Capture the cell that displays the provided text and extract its [X, Y] central coordinate. 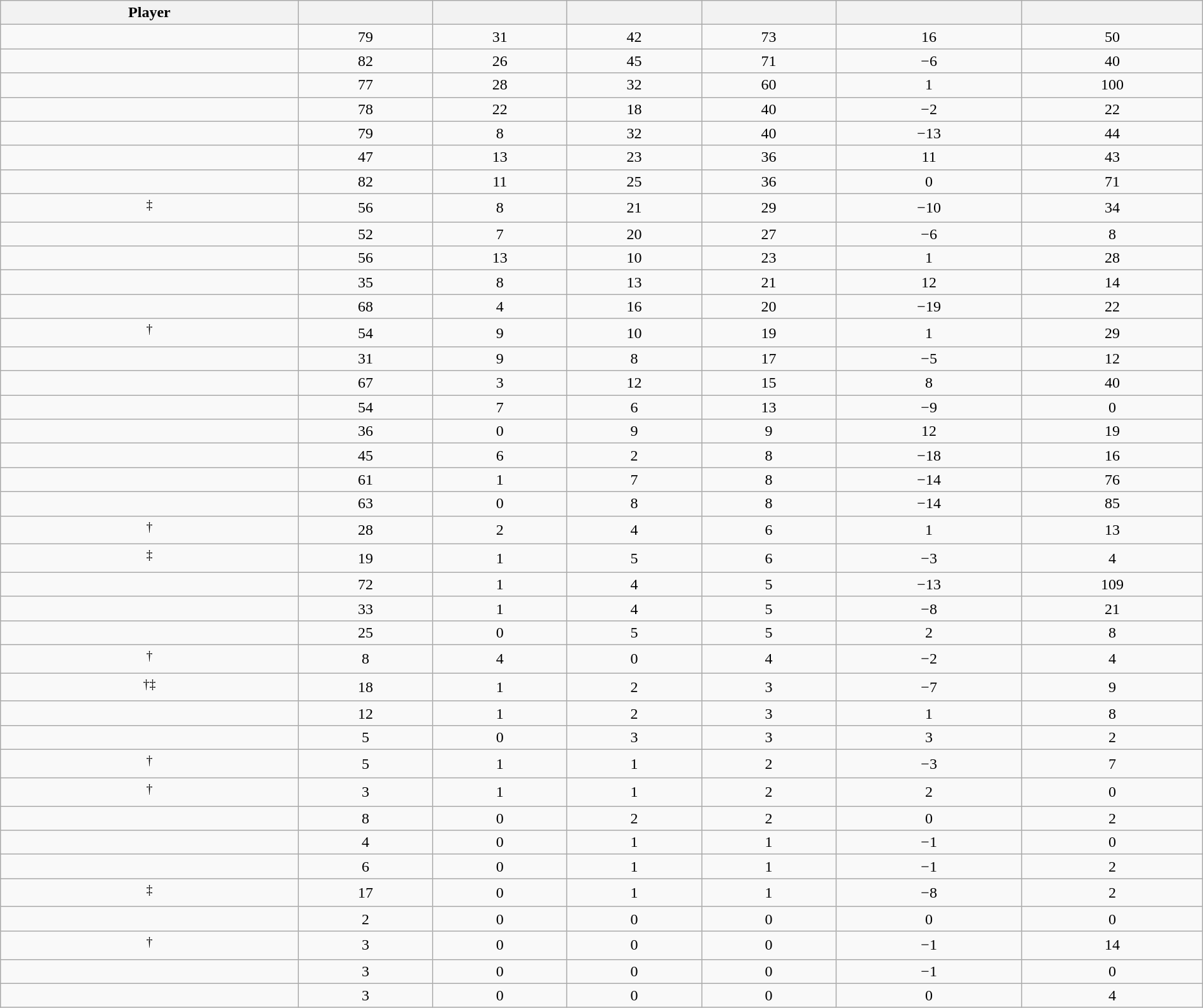
33 [365, 608]
44 [1112, 133]
67 [365, 383]
−9 [929, 407]
78 [365, 109]
15 [769, 383]
77 [365, 85]
35 [365, 282]
26 [500, 61]
85 [1112, 504]
43 [1112, 157]
72 [365, 584]
109 [1112, 584]
Player [150, 13]
−10 [929, 208]
63 [365, 504]
27 [769, 234]
61 [365, 480]
†‡ [150, 688]
50 [1112, 37]
−7 [929, 688]
−5 [929, 359]
60 [769, 85]
42 [634, 37]
47 [365, 157]
76 [1112, 480]
100 [1112, 85]
−18 [929, 455]
73 [769, 37]
52 [365, 234]
34 [1112, 208]
−19 [929, 306]
68 [365, 306]
